For the text-containing cell, return its midpoint in [x, y] coordinate format. 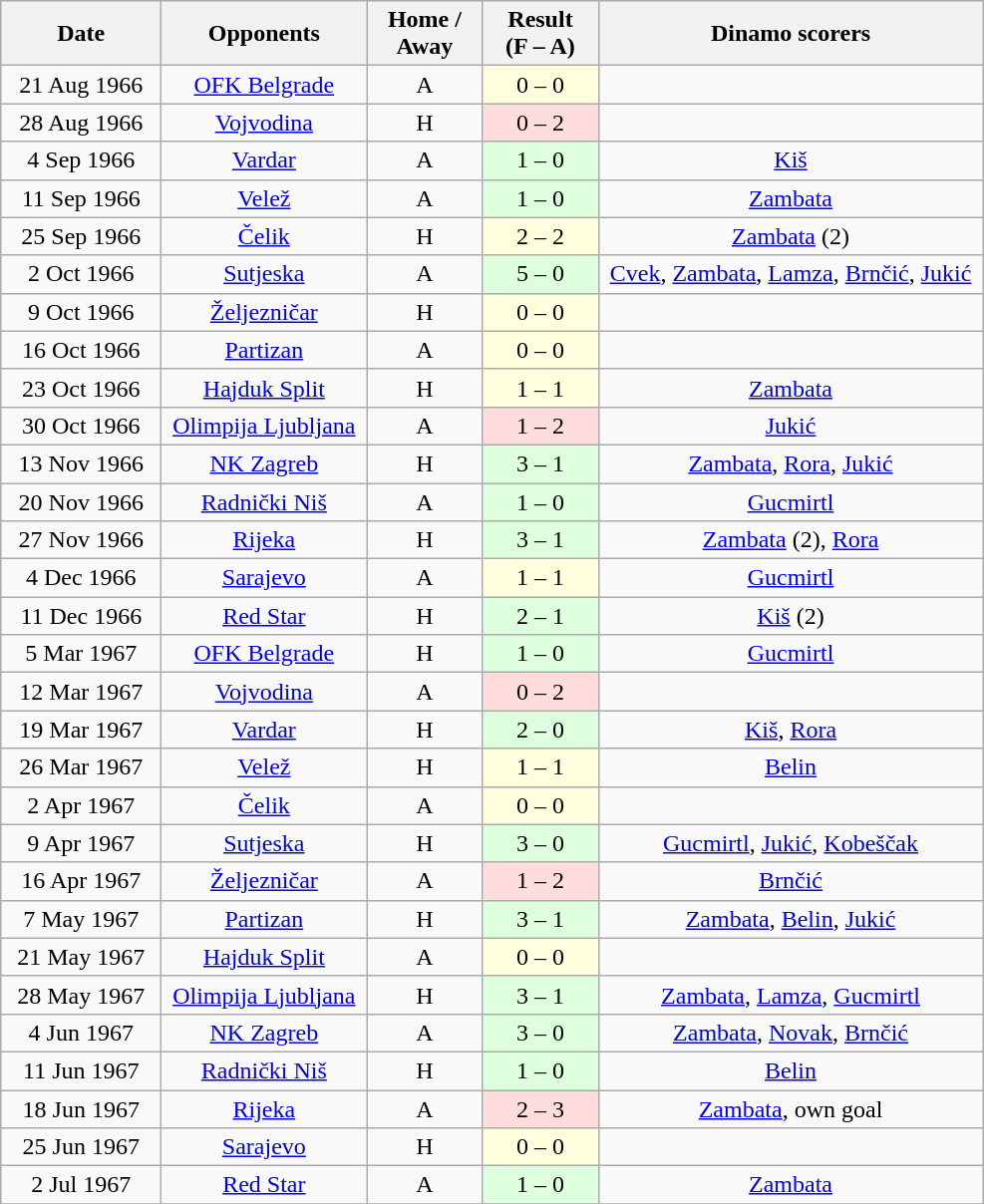
11 Jun 1967 [82, 1070]
Home /Away [425, 34]
Kiš (2) [791, 616]
2 Oct 1966 [82, 274]
Zambata, Lamza, Gucmirtl [791, 995]
Cvek, Zambata, Lamza, Brnčić, Jukić [791, 274]
12 Mar 1967 [82, 692]
25 Sep 1966 [82, 236]
26 Mar 1967 [82, 767]
21 Aug 1966 [82, 85]
Dinamo scorers [791, 34]
Zambata (2) [791, 236]
13 Nov 1966 [82, 463]
Kiš [791, 160]
4 Jun 1967 [82, 1033]
Opponents [264, 34]
9 Apr 1967 [82, 843]
30 Oct 1966 [82, 426]
Result (F – A) [540, 34]
2 Apr 1967 [82, 805]
Date [82, 34]
Jukić [791, 426]
18 Jun 1967 [82, 1109]
Zambata, own goal [791, 1109]
25 Jun 1967 [82, 1147]
16 Apr 1967 [82, 881]
2 – 0 [540, 730]
11 Sep 1966 [82, 198]
11 Dec 1966 [82, 616]
4 Dec 1966 [82, 578]
Zambata, Belin, Jukić [791, 919]
23 Oct 1966 [82, 388]
Zambata, Novak, Brnčić [791, 1033]
2 – 2 [540, 236]
7 May 1967 [82, 919]
5 – 0 [540, 274]
16 Oct 1966 [82, 350]
Zambata, Rora, Jukić [791, 463]
2 – 1 [540, 616]
Zambata (2), Rora [791, 540]
2 – 3 [540, 1109]
20 Nov 1966 [82, 501]
19 Mar 1967 [82, 730]
5 Mar 1967 [82, 654]
9 Oct 1966 [82, 312]
Brnčić [791, 881]
Gucmirtl, Jukić, Kobeščak [791, 843]
Kiš, Rora [791, 730]
28 May 1967 [82, 995]
4 Sep 1966 [82, 160]
27 Nov 1966 [82, 540]
28 Aug 1966 [82, 123]
2 Jul 1967 [82, 1185]
21 May 1967 [82, 957]
